Scan for the cell matching the given text and deliver its (X, Y) coordinate at center. 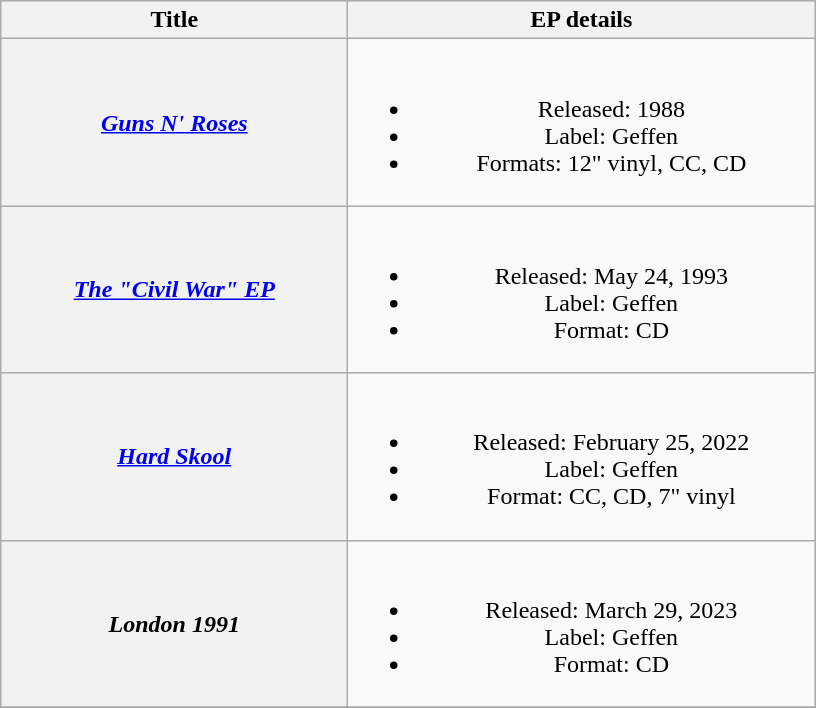
Released: May 24, 1993Label: GeffenFormat: CD (582, 290)
Hard Skool (174, 456)
Title (174, 20)
Guns N' Roses (174, 122)
Released: 1988Label: GeffenFormats: 12" vinyl, CC, CD (582, 122)
Released: March 29, 2023Label: GeffenFormat: CD (582, 624)
The "Civil War" EP (174, 290)
Released: February 25, 2022Label: GeffenFormat: CC, CD, 7" vinyl (582, 456)
EP details (582, 20)
London 1991 (174, 624)
